Detect which cell encompasses the target text, then output its (x, y) center coordinate. 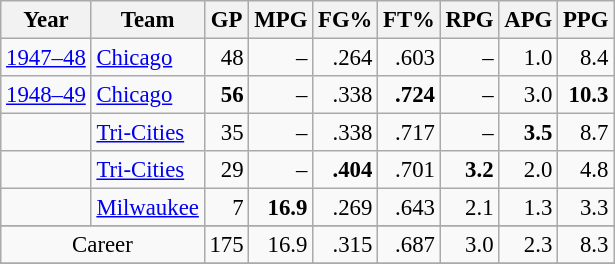
.701 (410, 170)
1947–48 (46, 58)
RPG (470, 20)
.724 (410, 95)
MPG (281, 20)
Career (102, 245)
4.8 (586, 170)
8.7 (586, 133)
56 (226, 95)
FT% (410, 20)
2.1 (470, 208)
.315 (346, 245)
.603 (410, 58)
48 (226, 58)
.264 (346, 58)
.404 (346, 170)
.269 (346, 208)
8.3 (586, 245)
1.0 (528, 58)
PPG (586, 20)
1.3 (528, 208)
175 (226, 245)
APG (528, 20)
Milwaukee (148, 208)
8.4 (586, 58)
.643 (410, 208)
1948–49 (46, 95)
Team (148, 20)
.687 (410, 245)
7 (226, 208)
GP (226, 20)
.717 (410, 133)
10.3 (586, 95)
35 (226, 133)
Year (46, 20)
3.2 (470, 170)
2.3 (528, 245)
3.3 (586, 208)
FG% (346, 20)
2.0 (528, 170)
29 (226, 170)
3.5 (528, 133)
